Scan for the cell matching the given text and deliver its [X, Y] coordinate at center. 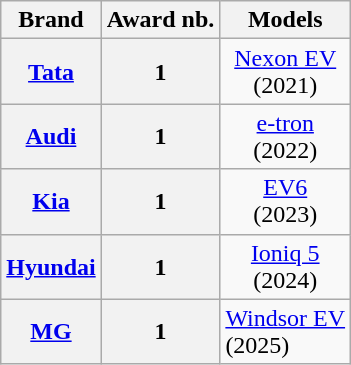
Models [286, 20]
Windsor EV (2025) [286, 332]
MG [51, 332]
Tata [51, 72]
Kia [51, 202]
EV6 (2023) [286, 202]
Award nb. [160, 20]
Ioniq 5 (2024) [286, 266]
Hyundai [51, 266]
Nexon EV (2021) [286, 72]
Audi [51, 136]
e-tron (2022) [286, 136]
Brand [51, 20]
